Pinpoint the cell where the given text exists, returning its [x, y] midpoint coordinate. 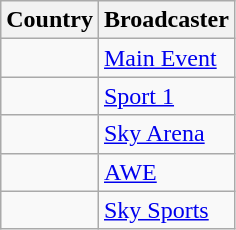
Main Event [166, 58]
Sky Sports [166, 210]
Sport 1 [166, 96]
Sky Arena [166, 134]
AWE [166, 172]
Country [50, 20]
Broadcaster [166, 20]
